Find where the given text appears and provide that cell's center as (x, y) coordinate. 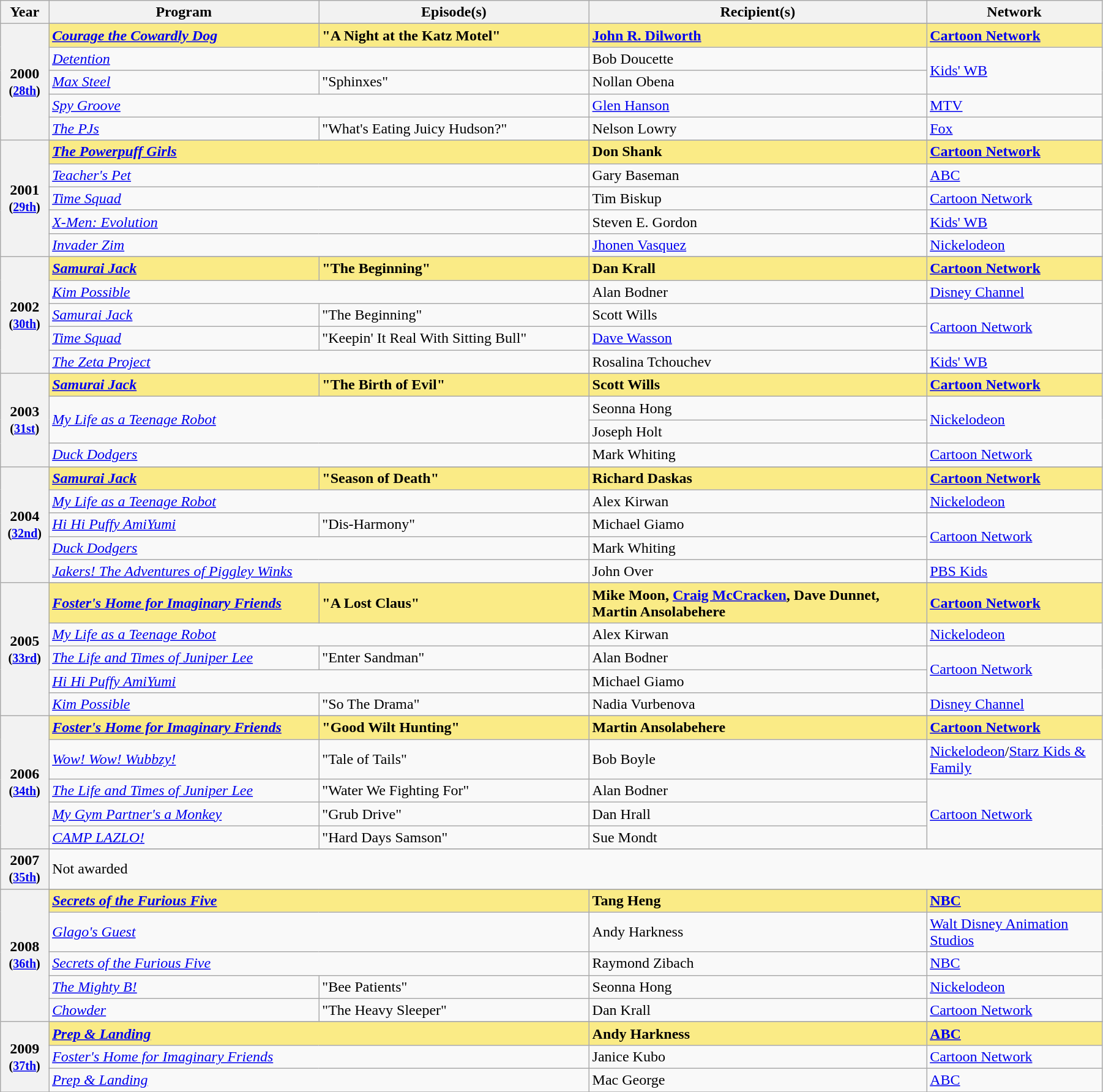
PBS Kids (1015, 571)
My Gym Partner's a Monkey (184, 814)
Year (24, 12)
Bob Doucette (758, 59)
"Good Wilt Hunting" (454, 728)
Network (1015, 12)
"Water We Fighting For" (454, 791)
Nickelodeon/Starz Kids & Family (1015, 759)
Steven E. Gordon (758, 222)
John R. Dilworth (758, 36)
Jhonen Vasquez (758, 245)
Nollan Obena (758, 82)
"A Night at the Katz Motel" (454, 36)
The Mighty B! (184, 987)
Sue Mondt (758, 837)
"A Lost Claus" (454, 602)
Mike Moon, Craig McCracken, Dave Dunnet, Martin Ansolabehere (758, 602)
The Powerpuff Girls (319, 152)
The Zeta Project (319, 362)
"Tale of Tails" (454, 759)
Richard Daskas (758, 478)
Tim Biskup (758, 198)
Dave Wasson (758, 338)
Chowder (184, 1010)
2009 (37th) (24, 1056)
Glen Hanson (758, 105)
Max Steel (184, 82)
Spy Groove (319, 105)
CAMP LAZLO! (184, 837)
Teacher's Pet (319, 175)
"Keepin' It Real With Sitting Bull" (454, 338)
Glago's Guest (319, 932)
"Enter Sandman" (454, 657)
Rosalina Tchouchev (758, 362)
Raymond Zibach (758, 963)
Invader Zim (319, 245)
X-Men: Evolution (319, 222)
Joseph Holt (758, 432)
The PJs (184, 129)
2003 (31st) (24, 420)
2002 (30th) (24, 315)
2007 (35th) (24, 869)
Don Shank (758, 152)
Nelson Lowry (758, 129)
2006 (34th) (24, 782)
John Over (758, 571)
"Dis-Harmony" (454, 525)
2004 (32nd) (24, 525)
2008 (36th) (24, 955)
Episode(s) (454, 12)
"Bee Patients" (454, 987)
MTV (1015, 105)
Not awarded (575, 869)
"Sphinxes" (454, 82)
"Hard Days Samson" (454, 837)
"So The Drama" (454, 705)
"The Birth of Evil" (454, 385)
Nadia Vurbenova (758, 705)
Bob Boyle (758, 759)
Courage the Cowardly Dog (184, 36)
2001 (29th) (24, 198)
"The Heavy Sleeper" (454, 1010)
"Season of Death" (454, 478)
Jakers! The Adventures of Piggley Winks (319, 571)
Walt Disney Animation Studios (1015, 932)
"Grub Drive" (454, 814)
2005 (33rd) (24, 649)
2000 (28th) (24, 82)
Wow! Wow! Wubbzy! (184, 759)
Janice Kubo (758, 1056)
Tang Heng (758, 900)
Fox (1015, 129)
"What's Eating Juicy Hudson?" (454, 129)
Gary Baseman (758, 175)
Detention (319, 59)
Dan Hrall (758, 814)
Program (184, 12)
Recipient(s) (758, 12)
Mac George (758, 1080)
Martin Ansolabehere (758, 728)
